Find where the given text appears and provide that cell's center as (x, y) coordinate. 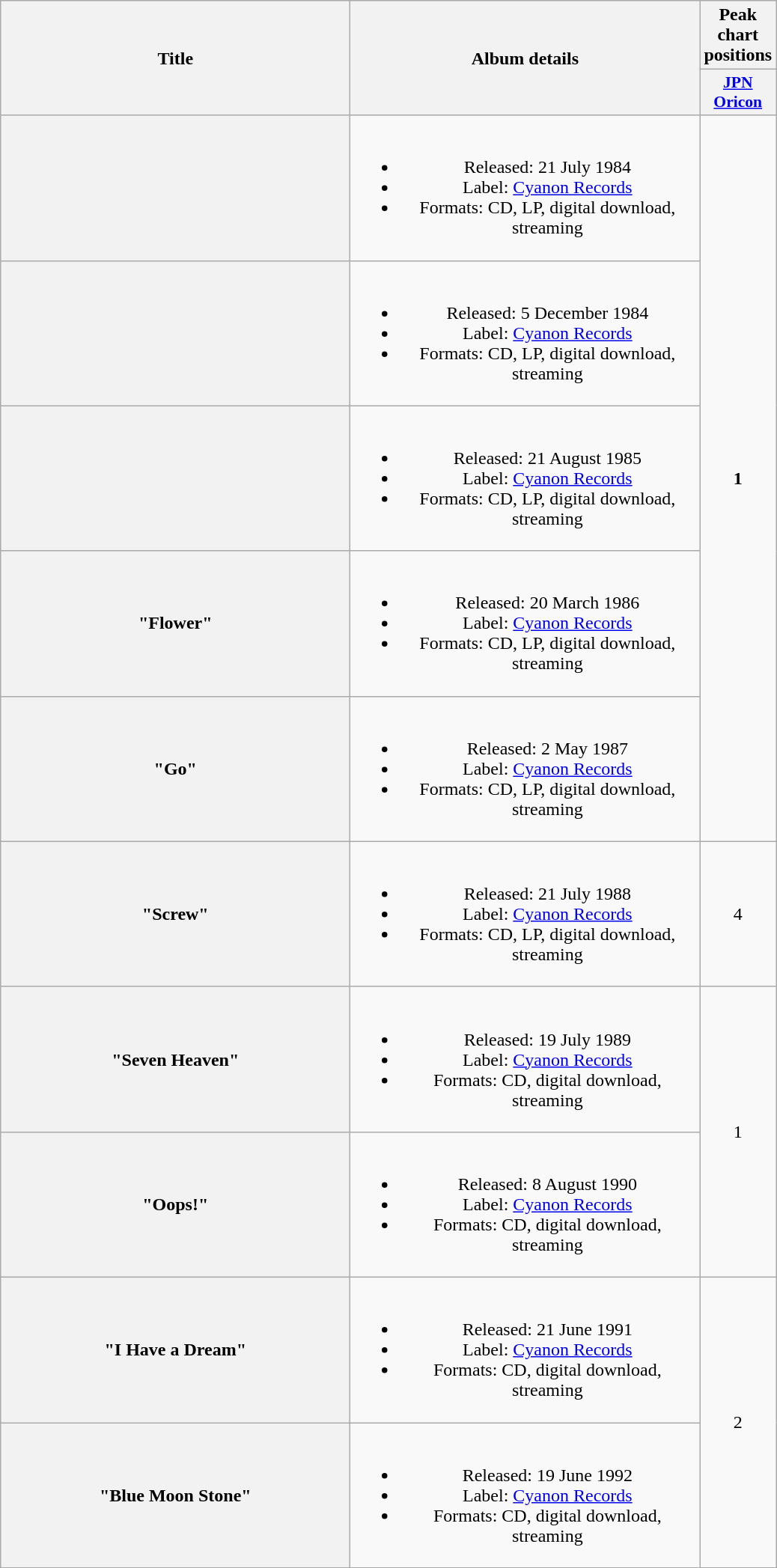
Released: 19 June 1992Label: Cyanon RecordsFormats: CD, digital download, streaming (525, 1495)
Released: 21 July 1988Label: Cyanon RecordsFormats: CD, LP, digital download, streaming (525, 914)
Released: 21 June 1991Label: Cyanon RecordsFormats: CD, digital download, streaming (525, 1349)
"Blue Moon Stone" (175, 1495)
"Screw" (175, 914)
4 (738, 914)
JPNOricon (738, 93)
2 (738, 1422)
Released: 21 July 1984Label: Cyanon RecordsFormats: CD, LP, digital download, streaming (525, 188)
Title (175, 58)
"Seven Heaven" (175, 1059)
Released: 21 August 1985Label: Cyanon RecordsFormats: CD, LP, digital download, streaming (525, 478)
Released: 19 July 1989Label: Cyanon RecordsFormats: CD, digital download, streaming (525, 1059)
Released: 20 March 1986Label: Cyanon RecordsFormats: CD, LP, digital download, streaming (525, 623)
Released: 2 May 1987Label: Cyanon RecordsFormats: CD, LP, digital download, streaming (525, 769)
"I Have a Dream" (175, 1349)
Peakchartpositions (738, 35)
"Oops!" (175, 1204)
Released: 5 December 1984Label: Cyanon RecordsFormats: CD, LP, digital download, streaming (525, 333)
"Flower" (175, 623)
Released: 8 August 1990Label: Cyanon RecordsFormats: CD, digital download, streaming (525, 1204)
"Go" (175, 769)
Album details (525, 58)
